Return [X, Y] of the center of cell containing provided text 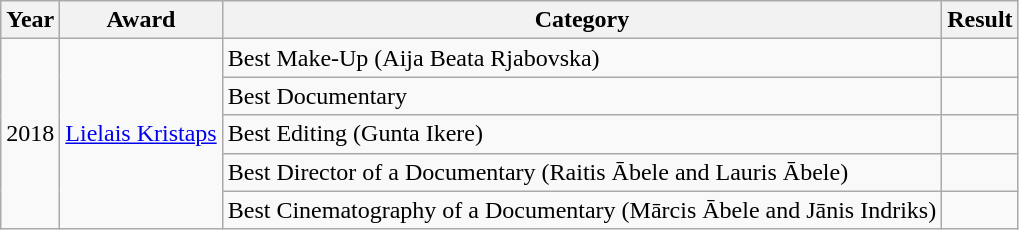
Award [141, 20]
Year [30, 20]
Lielais Kristaps [141, 134]
Best Make-Up (Aija Beata Rjabovska) [582, 58]
Best Editing (Gunta Ikere) [582, 134]
Category [582, 20]
Result [980, 20]
Best Director of a Documentary (Raitis Ābele and Lauris Ābele) [582, 172]
Best Documentary [582, 96]
2018 [30, 134]
Best Cinematography of a Documentary (Mārcis Ābele and Jānis Indriks) [582, 210]
